Provide the [X, Y] coordinate of the cell's center where the given text is located.  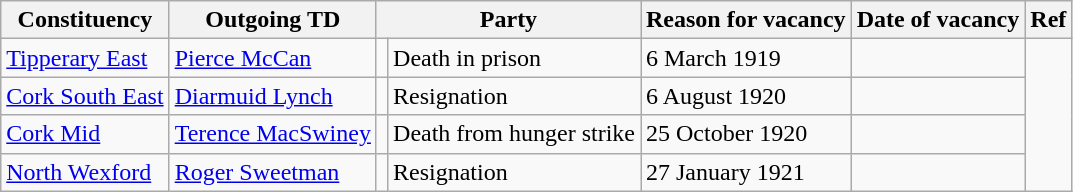
27 January 1921 [746, 172]
Roger Sweetman [272, 172]
Pierce McCan [272, 58]
Reason for vacancy [746, 20]
Diarmuid Lynch [272, 96]
Cork Mid [85, 134]
Party [508, 20]
Death in prison [514, 58]
Terence MacSwiney [272, 134]
Tipperary East [85, 58]
Date of vacancy [938, 20]
Outgoing TD [272, 20]
Constituency [85, 20]
6 August 1920 [746, 96]
North Wexford [85, 172]
6 March 1919 [746, 58]
Death from hunger strike [514, 134]
Cork South East [85, 96]
Ref [1048, 20]
25 October 1920 [746, 134]
